Find where the given text appears and provide that cell's center as (X, Y) coordinate. 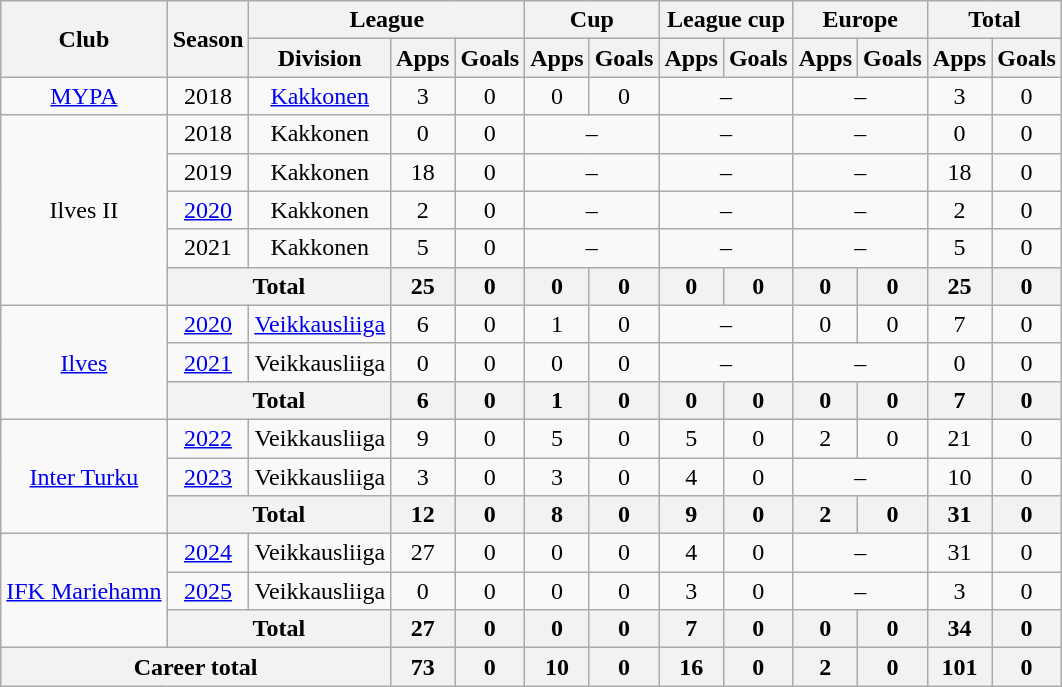
16 (691, 667)
League cup (726, 20)
Division (320, 58)
Inter Turku (84, 476)
21 (959, 438)
12 (423, 515)
101 (959, 667)
Club (84, 39)
League (387, 20)
2024 (208, 553)
73 (423, 667)
Career total (196, 667)
IFK Mariehamn (84, 591)
2022 (208, 438)
8 (557, 515)
2023 (208, 477)
2025 (208, 591)
2019 (208, 172)
Cup (592, 20)
MYPA (84, 96)
Season (208, 39)
Europe (860, 20)
Ilves II (84, 210)
34 (959, 629)
Ilves (84, 362)
